Capture the cell that displays the provided text and extract its [x, y] central coordinate. 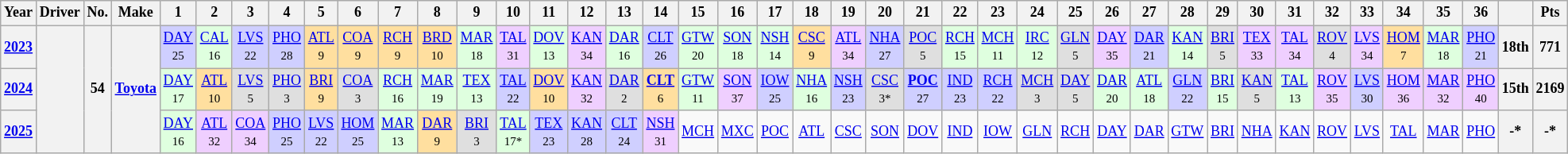
DAR21 [1149, 47]
31 [1295, 13]
12 [587, 13]
20 [885, 13]
28 [1188, 13]
HOM7 [1403, 47]
MCH11 [998, 47]
DOV10 [549, 90]
DAY17 [178, 90]
TAL17* [513, 132]
22 [960, 13]
25 [1076, 13]
PHO [1481, 132]
Year [19, 13]
771 [1551, 47]
ATL9 [321, 47]
CSC9 [812, 47]
RCH9 [398, 47]
Driver [60, 13]
9 [477, 13]
CSC3* [885, 90]
DAY25 [178, 47]
KAN28 [587, 132]
MAR32 [1443, 90]
NHA27 [885, 47]
24 [1037, 13]
TEX13 [477, 90]
KAN34 [587, 47]
MCH3 [1037, 90]
LVS30 [1366, 90]
GLN5 [1076, 47]
DAY5 [1076, 90]
33 [1366, 13]
COA9 [357, 47]
GTW [1188, 132]
COA34 [251, 132]
DOV [923, 132]
Pts [1551, 13]
BRD10 [437, 47]
DAY35 [1112, 47]
2024 [19, 90]
4 [288, 13]
RCH16 [398, 90]
DAR20 [1112, 90]
DOV13 [549, 47]
19 [848, 13]
34 [1403, 13]
13 [624, 13]
26 [1112, 13]
2169 [1551, 90]
COA3 [357, 90]
SON37 [737, 90]
CAL16 [214, 47]
KAN32 [587, 90]
PHO28 [288, 47]
NHA [1257, 132]
TAL34 [1295, 47]
NSH23 [848, 90]
KAN5 [1257, 90]
MXC [737, 132]
DAR9 [437, 132]
CLT26 [661, 47]
RCH15 [960, 47]
IND [960, 132]
18th [1516, 47]
BRI15 [1223, 90]
BRI3 [477, 132]
CSC [848, 132]
TAL22 [513, 90]
CLT6 [661, 90]
NHA16 [812, 90]
LVS34 [1366, 47]
TEX23 [549, 132]
PHO25 [288, 132]
8 [437, 13]
MAR [1443, 132]
GTW11 [698, 90]
BRI5 [1223, 47]
GLN22 [1188, 90]
TEX33 [1257, 47]
GLN [1037, 132]
32 [1333, 13]
KAN14 [1188, 47]
PHO3 [288, 90]
RCH [1076, 132]
16 [737, 13]
23 [998, 13]
ROV4 [1333, 47]
MAR13 [398, 132]
Toyota [135, 89]
PHO40 [1481, 90]
HOM36 [1403, 90]
DAY16 [178, 132]
TAL31 [513, 47]
35 [1443, 13]
DAR16 [624, 47]
POC [775, 132]
ATL [812, 132]
KAN [1295, 132]
36 [1481, 13]
27 [1149, 13]
SON18 [737, 47]
HOM25 [357, 132]
ATL34 [848, 47]
3 [251, 13]
54 [97, 89]
14 [661, 13]
DAR [1149, 132]
No. [97, 13]
SON [885, 132]
ROV [1333, 132]
2023 [19, 47]
ROV35 [1333, 90]
NSH31 [661, 132]
1 [178, 13]
21 [923, 13]
ATL32 [214, 132]
IND23 [960, 90]
BRI9 [321, 90]
2025 [19, 132]
CLT24 [624, 132]
POC27 [923, 90]
BRI [1223, 132]
30 [1257, 13]
TAL [1403, 132]
PHO21 [1481, 47]
RCH22 [998, 90]
TAL13 [1295, 90]
POC5 [923, 47]
GTW20 [698, 47]
2 [214, 13]
IRC12 [1037, 47]
17 [775, 13]
IOW [998, 132]
DAY [1112, 132]
MCH [698, 132]
DAR2 [624, 90]
18 [812, 13]
LVS [1366, 132]
LVS5 [251, 90]
MAR19 [437, 90]
Make [135, 13]
ATL10 [214, 90]
29 [1223, 13]
15 [698, 13]
6 [357, 13]
15th [1516, 90]
NSH14 [775, 47]
IOW25 [775, 90]
11 [549, 13]
7 [398, 13]
ATL18 [1149, 90]
5 [321, 13]
10 [513, 13]
